Find where the given text appears and provide that cell's center as [X, Y] coordinate. 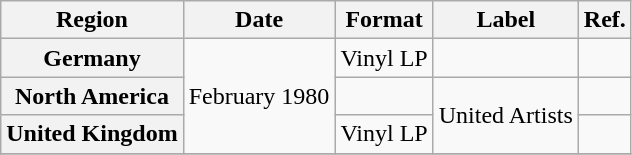
Region [92, 20]
February 1980 [259, 96]
United Kingdom [92, 134]
Format [384, 20]
Date [259, 20]
Germany [92, 58]
North America [92, 96]
Ref. [604, 20]
United Artists [506, 115]
Label [506, 20]
